Pinpoint the cell where the given text exists, returning its (X, Y) midpoint coordinate. 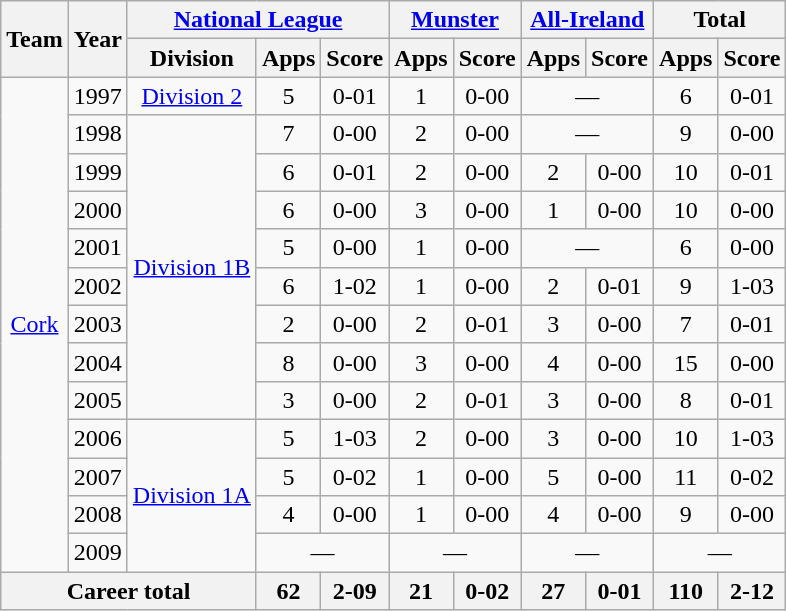
1999 (98, 172)
2002 (98, 286)
110 (686, 591)
1997 (98, 96)
2005 (98, 400)
15 (686, 362)
1-02 (355, 286)
Team (35, 39)
2006 (98, 438)
Munster (455, 20)
11 (686, 477)
2004 (98, 362)
Division 1A (192, 495)
2008 (98, 515)
2003 (98, 324)
Career total (129, 591)
Division 1B (192, 267)
All-Ireland (587, 20)
2-09 (355, 591)
Division (192, 58)
1998 (98, 134)
Total (720, 20)
Year (98, 39)
Cork (35, 324)
21 (421, 591)
2000 (98, 210)
National League (258, 20)
2001 (98, 248)
62 (288, 591)
2007 (98, 477)
2-12 (752, 591)
2009 (98, 553)
27 (553, 591)
Division 2 (192, 96)
